Determine the (X, Y) coordinate at the center of the cell enclosing the given text.  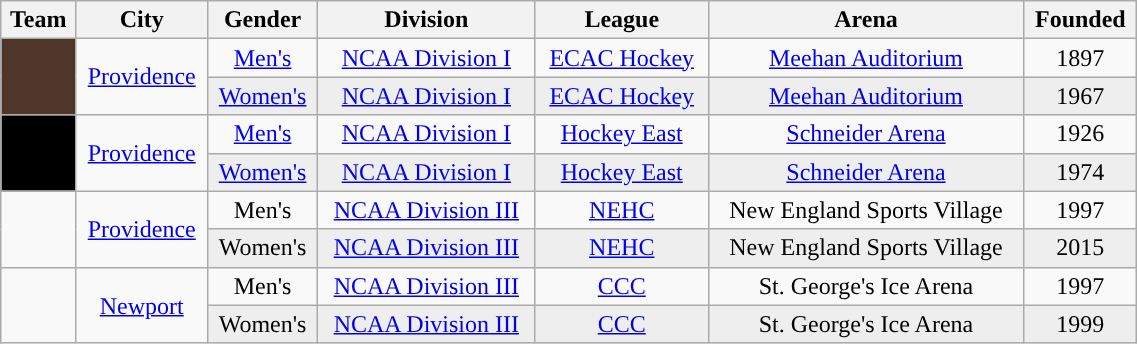
Arena (866, 20)
1999 (1080, 324)
1967 (1080, 96)
City (142, 20)
League (622, 20)
1974 (1080, 172)
1926 (1080, 134)
Newport (142, 305)
1897 (1080, 58)
Gender (263, 20)
2015 (1080, 248)
Division (426, 20)
Founded (1080, 20)
Team (38, 20)
